Determine the [x, y] coordinate at the center of the cell enclosing the given text.  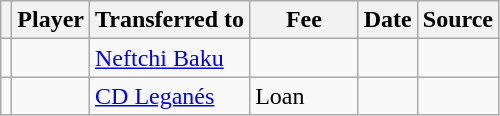
Loan [304, 96]
Player [51, 20]
Fee [304, 20]
Source [458, 20]
CD Leganés [170, 96]
Neftchi Baku [170, 58]
Transferred to [170, 20]
Date [388, 20]
